Search for the cell housing the specified text and yield its (X, Y) center coordinate. 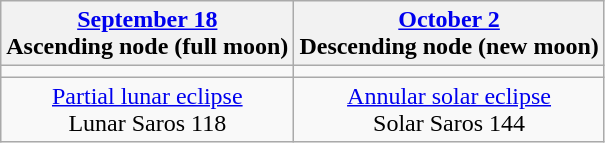
Annular solar eclipseSolar Saros 144 (449, 110)
September 18Ascending node (full moon) (148, 34)
Partial lunar eclipseLunar Saros 118 (148, 110)
October 2Descending node (new moon) (449, 34)
